Locate the cell with the specified text and output its [X, Y] center coordinate. 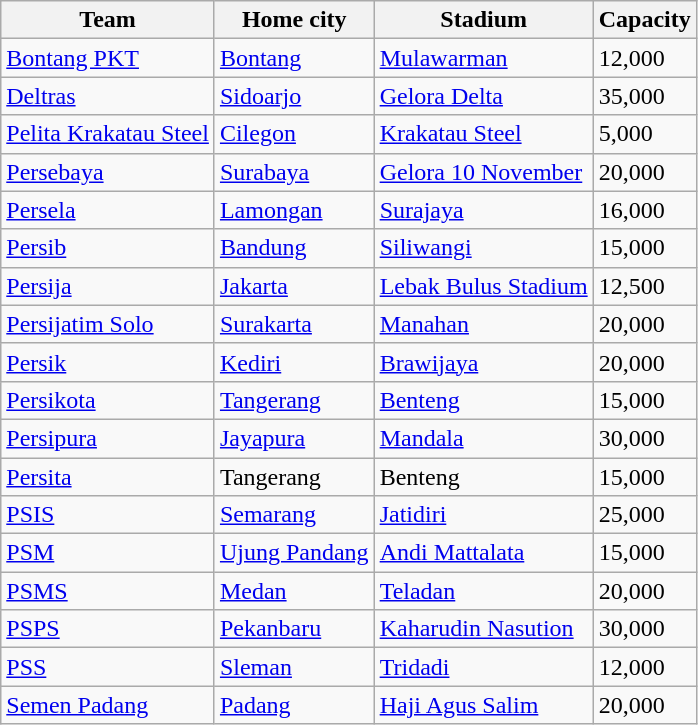
PSS [108, 667]
Home city [294, 20]
Lebak Bulus Stadium [484, 286]
Pekanbaru [294, 629]
Manahan [484, 324]
Surakarta [294, 324]
Persib [108, 248]
Jatidiri [484, 515]
Team [108, 20]
Andi Mattalata [484, 553]
Tridadi [484, 667]
Padang [294, 705]
Persija [108, 286]
Gelora 10 November [484, 172]
Surajaya [484, 210]
Brawijaya [484, 362]
Pelita Krakatau Steel [108, 134]
Gelora Delta [484, 96]
Jayapura [294, 438]
PSMS [108, 591]
Krakatau Steel [484, 134]
Deltras [108, 96]
Jakarta [294, 286]
12,500 [644, 286]
Sidoarjo [294, 96]
Ujung Pandang [294, 553]
35,000 [644, 96]
Haji Agus Salim [484, 705]
Persijatim Solo [108, 324]
Bontang PKT [108, 58]
Lamongan [294, 210]
PSPS [108, 629]
Persebaya [108, 172]
16,000 [644, 210]
Bontang [294, 58]
Stadium [484, 20]
Kediri [294, 362]
Persik [108, 362]
Kaharudin Nasution [484, 629]
Surabaya [294, 172]
PSM [108, 553]
Medan [294, 591]
25,000 [644, 515]
PSIS [108, 515]
Persikota [108, 400]
5,000 [644, 134]
Persipura [108, 438]
Persela [108, 210]
Mulawarman [484, 58]
Siliwangi [484, 248]
Mandala [484, 438]
Semarang [294, 515]
Semen Padang [108, 705]
Sleman [294, 667]
Capacity [644, 20]
Bandung [294, 248]
Teladan [484, 591]
Persita [108, 477]
Cilegon [294, 134]
